Identify which cell holds the provided text, then report its [X, Y] central coordinate. 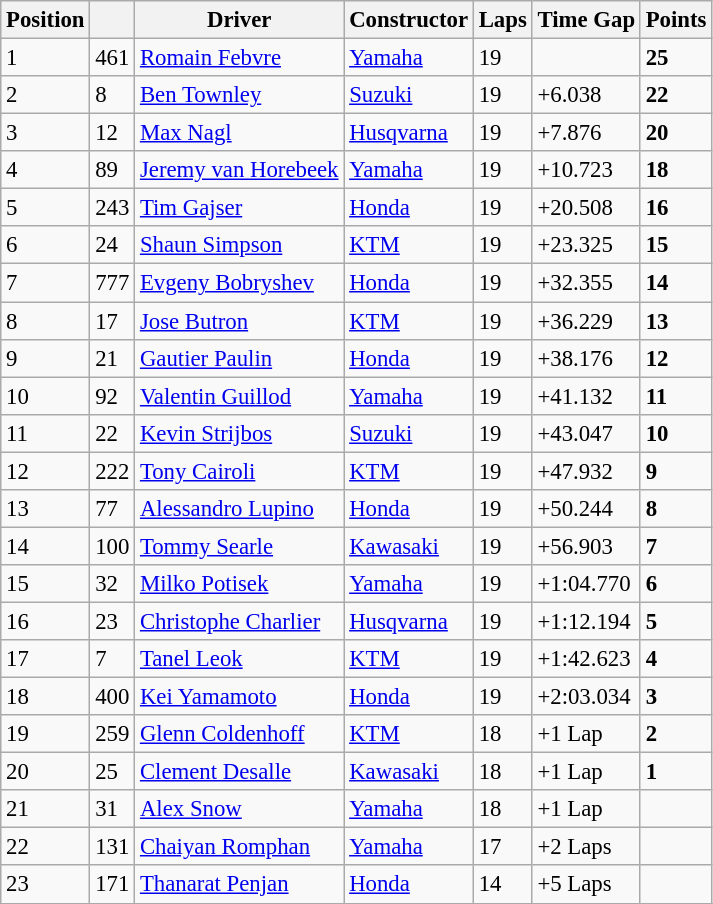
Constructor [409, 20]
+50.244 [586, 509]
Valentin Guillod [240, 396]
Clement Desalle [240, 772]
Jose Butron [240, 321]
+1:42.623 [586, 659]
Tim Gajser [240, 208]
24 [112, 245]
31 [112, 809]
Position [46, 20]
Tanel Leok [240, 659]
+23.325 [586, 245]
+32.355 [586, 283]
+10.723 [586, 170]
131 [112, 847]
461 [112, 58]
Ben Townley [240, 95]
+1:12.194 [586, 621]
Laps [502, 20]
Evgeny Bobryshev [240, 283]
+41.132 [586, 396]
Alex Snow [240, 809]
+7.876 [586, 133]
Romain Febvre [240, 58]
Milko Potisek [240, 584]
+47.932 [586, 471]
Gautier Paulin [240, 358]
259 [112, 734]
+2:03.034 [586, 697]
+5 Laps [586, 885]
Chaiyan Romphan [240, 847]
+6.038 [586, 95]
Jeremy van Horebeek [240, 170]
+2 Laps [586, 847]
32 [112, 584]
Kevin Strijbos [240, 433]
400 [112, 697]
Kei Yamamoto [240, 697]
+1:04.770 [586, 584]
+43.047 [586, 433]
92 [112, 396]
222 [112, 471]
100 [112, 546]
77 [112, 509]
Points [676, 20]
+38.176 [586, 358]
Tony Cairoli [240, 471]
Glenn Coldenhoff [240, 734]
Driver [240, 20]
Christophe Charlier [240, 621]
Thanarat Penjan [240, 885]
Time Gap [586, 20]
+36.229 [586, 321]
+20.508 [586, 208]
Shaun Simpson [240, 245]
Tommy Searle [240, 546]
777 [112, 283]
243 [112, 208]
+56.903 [586, 546]
89 [112, 170]
171 [112, 885]
Alessandro Lupino [240, 509]
Max Nagl [240, 133]
